Search for the cell housing the specified text and yield its [X, Y] center coordinate. 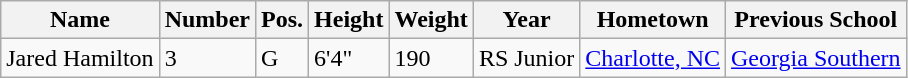
Number [207, 20]
Hometown [653, 20]
RS Junior [526, 58]
Year [526, 20]
Previous School [816, 20]
3 [207, 58]
Charlotte, NC [653, 58]
6'4" [349, 58]
Pos. [282, 20]
190 [431, 58]
Jared Hamilton [80, 58]
Georgia Southern [816, 58]
Height [349, 20]
Weight [431, 20]
Name [80, 20]
G [282, 58]
